Locate the cell with the specified text and output its [X, Y] center coordinate. 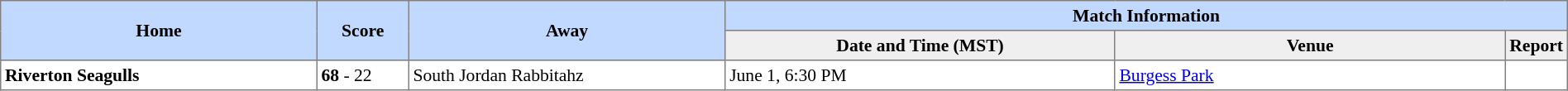
Venue [1310, 45]
Score [362, 31]
South Jordan Rabbitahz [567, 75]
Match Information [1146, 16]
Away [567, 31]
Report [1537, 45]
Date and Time (MST) [920, 45]
June 1, 6:30 PM [920, 75]
Riverton Seagulls [159, 75]
Burgess Park [1310, 75]
68 - 22 [362, 75]
Home [159, 31]
